From the cell containing the given text, extract its center point as (x, y) coordinate. 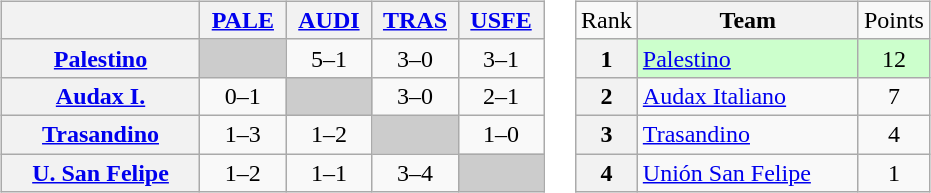
Points (894, 20)
0–1 (243, 96)
AUDI (329, 20)
3–1 (501, 58)
2 (607, 96)
Audax I. (100, 96)
5–1 (329, 58)
Unión San Felipe (748, 173)
Audax Italiano (748, 96)
U. San Felipe (100, 173)
1–1 (329, 173)
12 (894, 58)
7 (894, 96)
3 (607, 134)
PALE (243, 20)
TRAS (415, 20)
2–1 (501, 96)
3–4 (415, 173)
1–3 (243, 134)
1–0 (501, 134)
USFE (501, 20)
Rank (607, 20)
Team (748, 20)
